For the text-containing cell, return its midpoint in [X, Y] coordinate format. 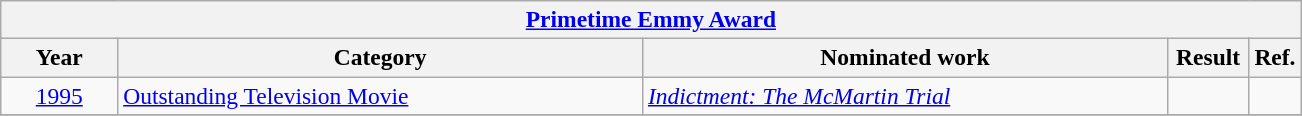
Nominated work [906, 57]
Ref. [1275, 57]
Indictment: The McMartin Trial [906, 95]
Year [60, 57]
Result [1208, 57]
Primetime Emmy Award [651, 19]
Category [380, 57]
Outstanding Television Movie [380, 95]
1995 [60, 95]
